Pinpoint the cell where the given text exists, returning its (x, y) midpoint coordinate. 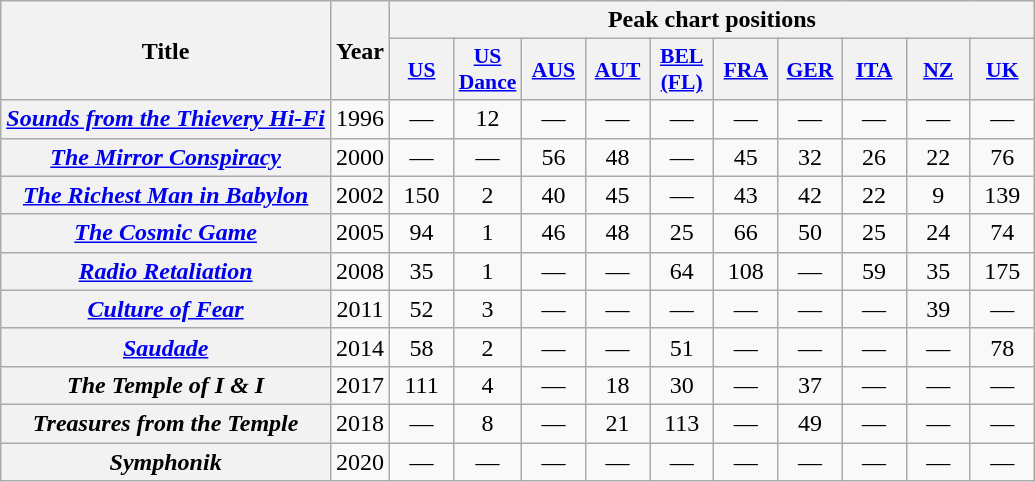
AUS (553, 70)
30 (682, 385)
108 (746, 271)
The Temple of I & I (166, 385)
2018 (360, 423)
139 (1002, 195)
The Cosmic Game (166, 233)
Symphonik (166, 461)
175 (1002, 271)
2011 (360, 309)
Title (166, 50)
50 (810, 233)
78 (1002, 347)
Radio Retaliation (166, 271)
52 (422, 309)
GER (810, 70)
ITA (874, 70)
UK (1002, 70)
Treasures from the Temple (166, 423)
Sounds from the Thievery Hi-Fi (166, 119)
113 (682, 423)
US (422, 70)
51 (682, 347)
40 (553, 195)
94 (422, 233)
39 (938, 309)
76 (1002, 157)
2000 (360, 157)
The Mirror Conspiracy (166, 157)
24 (938, 233)
58 (422, 347)
2002 (360, 195)
21 (617, 423)
2008 (360, 271)
FRA (746, 70)
USDance (488, 70)
26 (874, 157)
8 (488, 423)
The Richest Man in Babylon (166, 195)
Peak chart positions (712, 20)
2020 (360, 461)
46 (553, 233)
32 (810, 157)
Year (360, 50)
66 (746, 233)
2014 (360, 347)
150 (422, 195)
NZ (938, 70)
18 (617, 385)
56 (553, 157)
49 (810, 423)
37 (810, 385)
9 (938, 195)
59 (874, 271)
4 (488, 385)
3 (488, 309)
2017 (360, 385)
111 (422, 385)
Culture of Fear (166, 309)
1996 (360, 119)
2005 (360, 233)
42 (810, 195)
AUT (617, 70)
Saudade (166, 347)
12 (488, 119)
74 (1002, 233)
64 (682, 271)
BEL(FL) (682, 70)
43 (746, 195)
